Output the (x, y) coordinate of the center of the cell containing the given text.  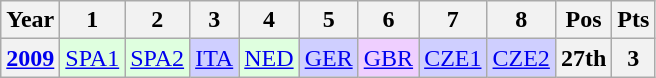
6 (388, 20)
CZE1 (453, 58)
SPA1 (92, 58)
NED (269, 58)
2009 (30, 58)
5 (328, 20)
Pts (634, 20)
8 (521, 20)
4 (269, 20)
GER (328, 58)
Year (30, 20)
7 (453, 20)
SPA2 (158, 58)
GBR (388, 58)
ITA (214, 58)
CZE2 (521, 58)
2 (158, 20)
Pos (583, 20)
27th (583, 58)
1 (92, 20)
